Determine the [X, Y] coordinate at the center of the cell enclosing the given text.  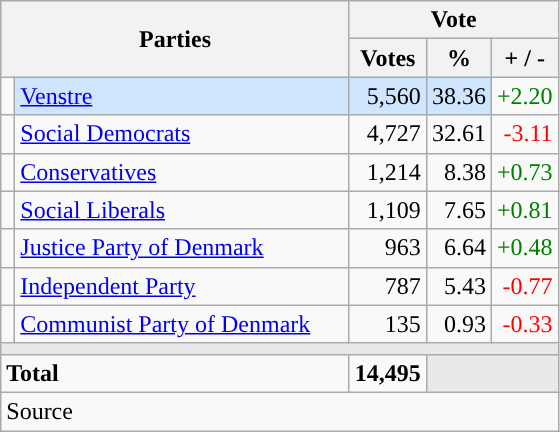
Justice Party of Denmark [182, 248]
32.61 [458, 134]
135 [388, 324]
1,214 [388, 172]
Total [176, 373]
Vote [454, 20]
Source [280, 411]
4,727 [388, 134]
963 [388, 248]
5.43 [458, 286]
Parties [176, 39]
8.38 [458, 172]
% [458, 58]
1,109 [388, 210]
14,495 [388, 373]
7.65 [458, 210]
Votes [388, 58]
+0.48 [524, 248]
787 [388, 286]
38.36 [458, 96]
+0.73 [524, 172]
+0.81 [524, 210]
0.93 [458, 324]
Conservatives [182, 172]
-0.77 [524, 286]
Social Democrats [182, 134]
6.64 [458, 248]
+2.20 [524, 96]
Communist Party of Denmark [182, 324]
-3.11 [524, 134]
-0.33 [524, 324]
Independent Party [182, 286]
5,560 [388, 96]
Venstre [182, 96]
Social Liberals [182, 210]
+ / - [524, 58]
